Detect which cell encompasses the target text, then output its [x, y] center coordinate. 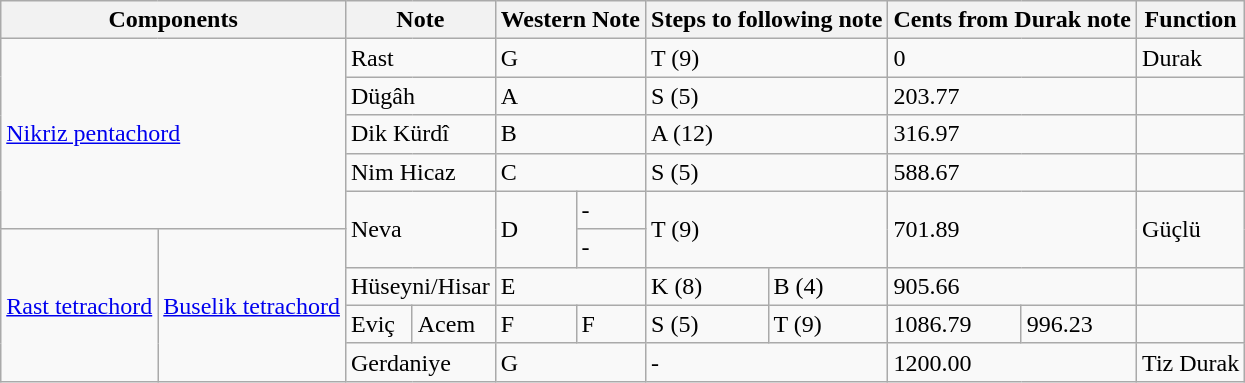
Nim Hicaz [420, 172]
A [570, 96]
D [536, 229]
Steps to following note [767, 20]
Rast tetrachord [80, 305]
Cents from Durak note [1012, 20]
Dik Kürdî [420, 134]
996.23 [1078, 324]
Gerdaniye [420, 362]
Hüseyni/Hisar [420, 286]
Güçlü [1191, 229]
B [570, 134]
701.89 [1012, 229]
Western Note [570, 20]
Note [420, 20]
Components [174, 20]
Eviç [378, 324]
K (8) [708, 286]
Buselik tetrachord [252, 305]
Dügâh [420, 96]
Rast [420, 58]
Durak [1191, 58]
Nikriz pentachord [174, 134]
203.77 [1012, 96]
0 [1012, 58]
A (12) [767, 134]
1200.00 [1012, 362]
1086.79 [954, 324]
Acem [454, 324]
316.97 [1012, 134]
B (4) [828, 286]
Neva [420, 229]
588.67 [1012, 172]
905.66 [1012, 286]
Tiz Durak [1191, 362]
C [570, 172]
E [570, 286]
Function [1191, 20]
